Capture the cell that displays the provided text and extract its (x, y) central coordinate. 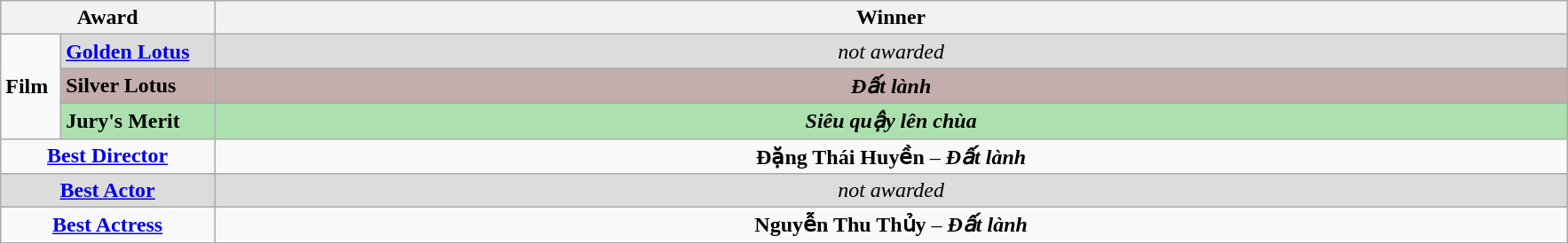
Award (108, 18)
Best Actress (108, 225)
Winner (891, 18)
Silver Lotus (138, 86)
Jury's Merit (138, 121)
Best Actor (108, 191)
Film (31, 87)
Golden Lotus (138, 51)
Siêu quậy lên chùa (891, 121)
Đặng Thái Huyền – Đất lành (891, 156)
Nguyễn Thu Thủy – Đất lành (891, 225)
Đất lành (891, 86)
Best Director (108, 156)
